Scan for the cell matching the given text and deliver its [x, y] coordinate at center. 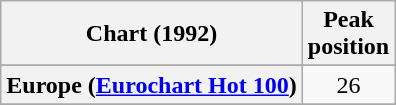
Europe (Eurochart Hot 100) [152, 85]
Chart (1992) [152, 34]
Peakposition [348, 34]
26 [348, 85]
